Scan for the cell matching the given text and deliver its [x, y] coordinate at center. 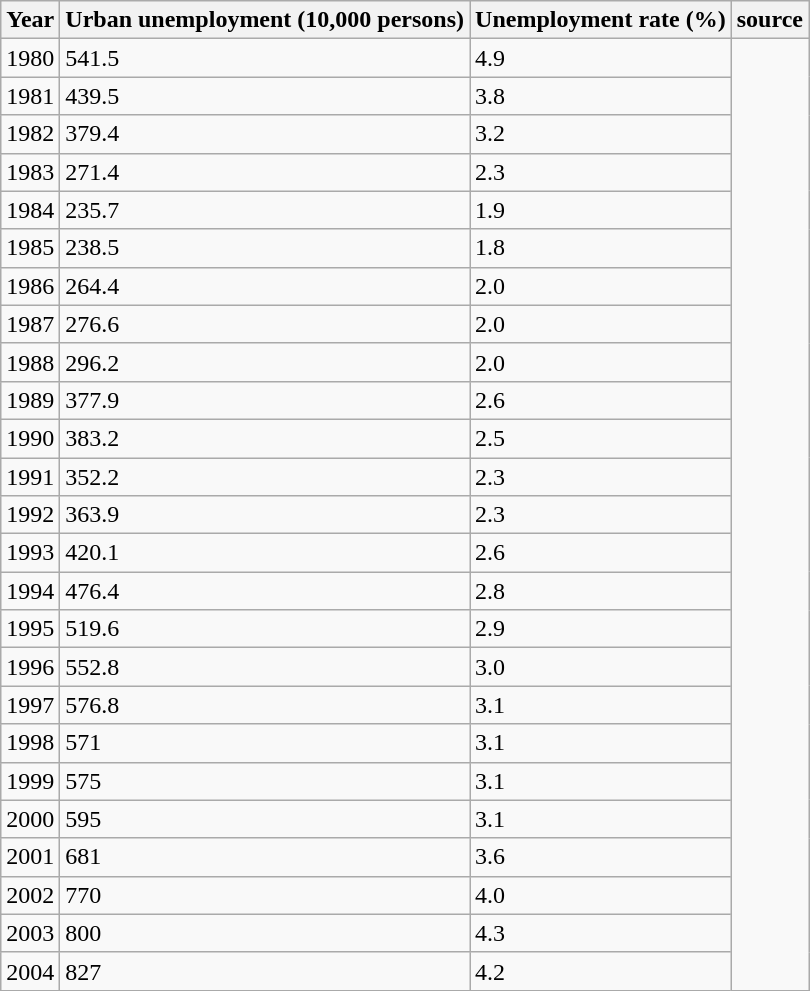
2001 [30, 857]
379.4 [265, 134]
1998 [30, 743]
1980 [30, 58]
source [770, 20]
Urban unemployment (10,000 persons) [265, 20]
770 [265, 895]
2002 [30, 895]
377.9 [265, 400]
519.6 [265, 629]
1996 [30, 667]
1985 [30, 248]
276.6 [265, 324]
1987 [30, 324]
264.4 [265, 286]
2.8 [601, 591]
476.4 [265, 591]
1.8 [601, 248]
595 [265, 819]
1993 [30, 553]
1988 [30, 362]
1984 [30, 210]
2.9 [601, 629]
1983 [30, 172]
1994 [30, 591]
1986 [30, 286]
1989 [30, 400]
296.2 [265, 362]
352.2 [265, 477]
800 [265, 933]
271.4 [265, 172]
1990 [30, 438]
383.2 [265, 438]
575 [265, 781]
1999 [30, 781]
4.0 [601, 895]
2003 [30, 933]
827 [265, 971]
541.5 [265, 58]
1981 [30, 96]
1997 [30, 705]
4.3 [601, 933]
3.0 [601, 667]
235.7 [265, 210]
1992 [30, 515]
439.5 [265, 96]
4.2 [601, 971]
1995 [30, 629]
3.2 [601, 134]
Unemployment rate (%) [601, 20]
2004 [30, 971]
4.9 [601, 58]
3.8 [601, 96]
238.5 [265, 248]
363.9 [265, 515]
1.9 [601, 210]
1991 [30, 477]
681 [265, 857]
3.6 [601, 857]
2.5 [601, 438]
576.8 [265, 705]
552.8 [265, 667]
571 [265, 743]
1982 [30, 134]
420.1 [265, 553]
2000 [30, 819]
Year [30, 20]
